Determine the (X, Y) coordinate at the center of the cell enclosing the given text.  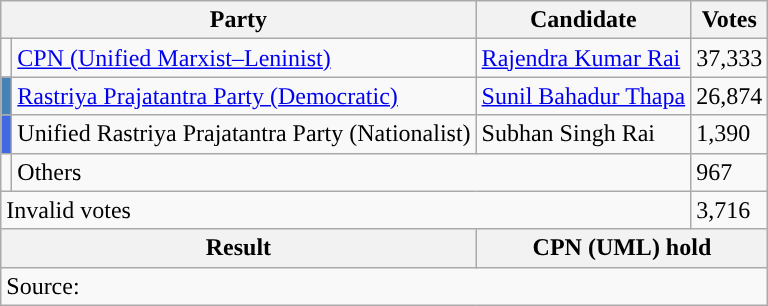
Unified Rastriya Prajatantra Party (Nationalist) (244, 134)
3,716 (730, 210)
Subhan Singh Rai (584, 134)
Rastriya Prajatantra Party (Democratic) (244, 96)
Source: (384, 286)
Rajendra Kumar Rai (584, 58)
967 (730, 172)
26,874 (730, 96)
Votes (730, 20)
Party (238, 20)
Result (238, 248)
1,390 (730, 134)
Candidate (584, 20)
Others (352, 172)
37,333 (730, 58)
CPN (Unified Marxist–Leninist) (244, 58)
CPN (UML) hold (622, 248)
Invalid votes (346, 210)
Sunil Bahadur Thapa (584, 96)
